Return the (X, Y) coordinate for the center point of the cell that contains the specified text.  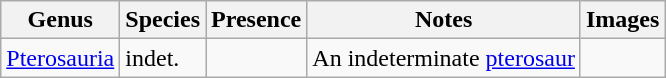
Images (622, 20)
An indeterminate pterosaur (444, 58)
Pterosauria (60, 58)
Species (163, 20)
Presence (256, 20)
Notes (444, 20)
indet. (163, 58)
Genus (60, 20)
